For the text-containing cell, return its midpoint in (x, y) coordinate format. 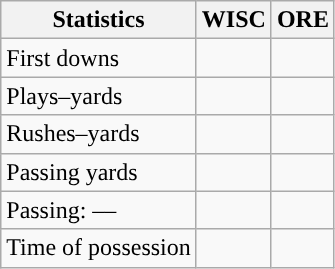
Time of possession (99, 248)
Statistics (99, 20)
ORE (302, 20)
Passing yards (99, 172)
Plays–yards (99, 96)
Rushes–yards (99, 134)
Passing: –– (99, 210)
WISC (234, 20)
First downs (99, 58)
